Determine the [x, y] coordinate at the center of the cell enclosing the given text.  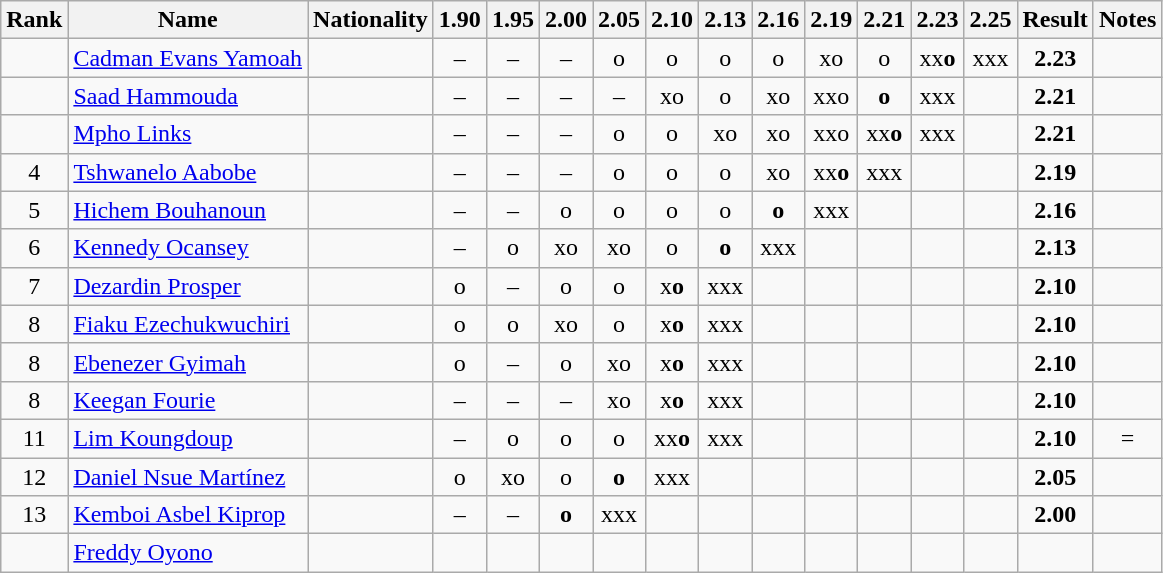
Fiaku Ezechukwuchiri [188, 324]
Kemboi Asbel Kiprop [188, 515]
Name [188, 20]
Tshwanelo Aabobe [188, 172]
Result [1055, 20]
Hichem Bouhanoun [188, 210]
Dezardin Prosper [188, 286]
13 [34, 515]
1.90 [460, 20]
Saad Hammouda [188, 96]
Freddy Oyono [188, 553]
Keegan Fourie [188, 400]
Rank [34, 20]
Cadman Evans Yamoah [188, 58]
Mpho Links [188, 134]
2.25 [990, 20]
Lim Koungdoup [188, 438]
Ebenezer Gyimah [188, 362]
5 [34, 210]
Notes [1127, 20]
6 [34, 248]
Kennedy Ocansey [188, 248]
Daniel Nsue Martínez [188, 477]
12 [34, 477]
4 [34, 172]
11 [34, 438]
7 [34, 286]
= [1127, 438]
Nationality [371, 20]
1.95 [512, 20]
